Return [x, y] of the center of cell containing provided text 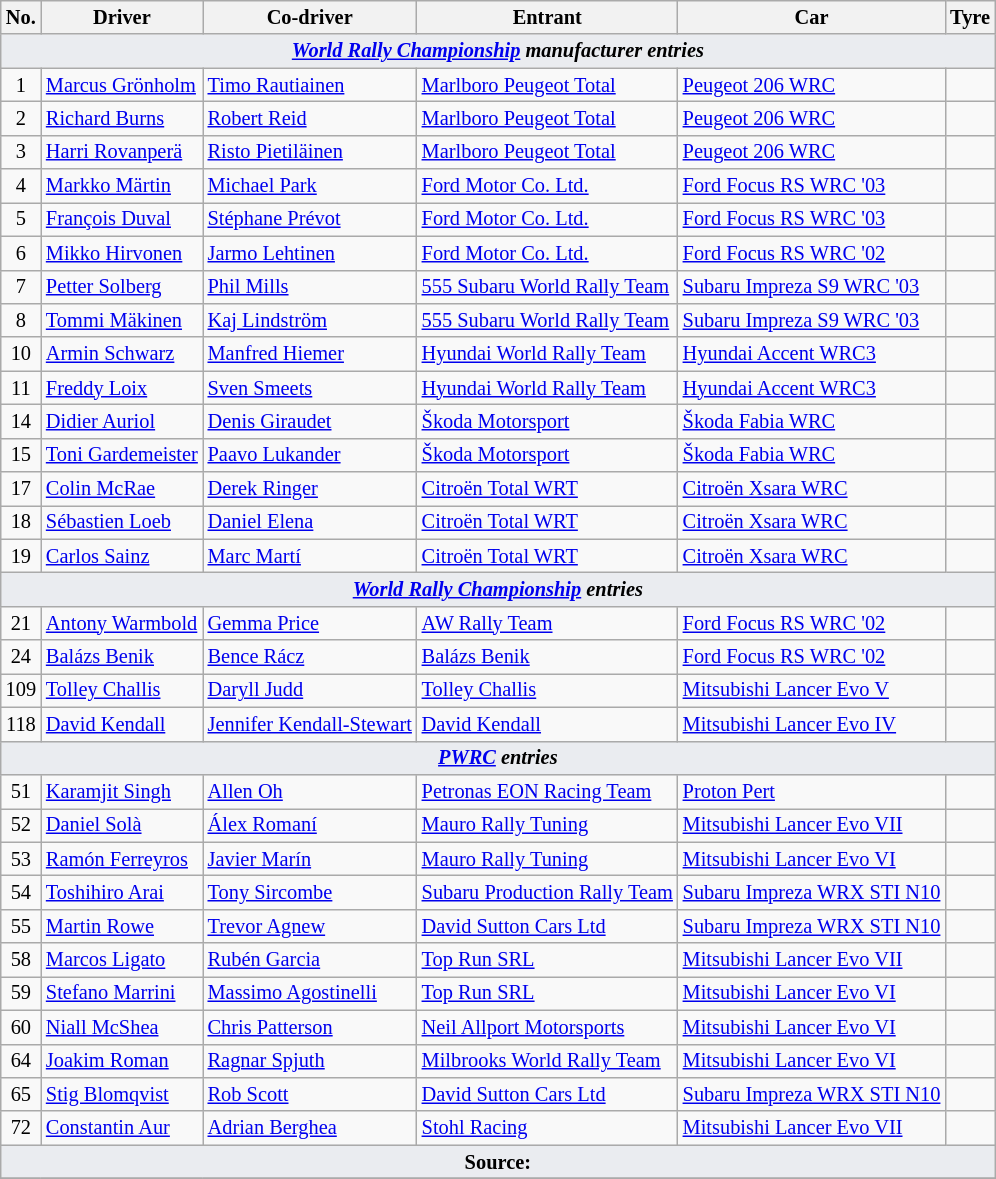
No. [21, 17]
Proton Pert [812, 791]
60 [21, 1027]
Kaj Lindström [310, 320]
109 [21, 690]
Car [812, 17]
Derek Ringer [310, 489]
19 [21, 556]
Bence Rácz [310, 657]
8 [21, 320]
Stéphane Prévot [310, 219]
52 [21, 825]
2 [21, 118]
PWRC entries [498, 758]
53 [21, 859]
Trevor Agnew [310, 926]
1 [21, 85]
Didier Auriol [122, 421]
Manfred Hiemer [310, 354]
Rob Scott [310, 1094]
Risto Pietiläinen [310, 152]
Stig Blomqvist [122, 1094]
Stohl Racing [548, 1128]
Chris Patterson [310, 1027]
Richard Burns [122, 118]
Co-driver [310, 17]
François Duval [122, 219]
5 [21, 219]
11 [21, 388]
Timo Rautiainen [310, 85]
Freddy Loix [122, 388]
Mitsubishi Lancer Evo V [812, 690]
Phil Mills [310, 287]
Antony Warmbold [122, 623]
Stefano Marrini [122, 993]
Jennifer Kendall-Stewart [310, 724]
Driver [122, 17]
Joakim Roman [122, 1061]
Gemma Price [310, 623]
6 [21, 253]
Karamjit Singh [122, 791]
Allen Oh [310, 791]
Constantin Aur [122, 1128]
21 [21, 623]
54 [21, 892]
Harri Rovanperä [122, 152]
118 [21, 724]
Marcus Grönholm [122, 85]
Armin Schwarz [122, 354]
51 [21, 791]
Jarmo Lehtinen [310, 253]
Álex Romaní [310, 825]
Ramón Ferreyros [122, 859]
15 [21, 455]
Markko Märtin [122, 186]
Javier Marín [310, 859]
Tommi Mäkinen [122, 320]
Adrian Berghea [310, 1128]
Daniel Elena [310, 522]
Daryll Judd [310, 690]
Tony Sircombe [310, 892]
Sébastien Loeb [122, 522]
Neil Allport Motorsports [548, 1027]
72 [21, 1128]
Entrant [548, 17]
Petter Solberg [122, 287]
Massimo Agostinelli [310, 993]
Source: [498, 1162]
7 [21, 287]
64 [21, 1061]
Ragnar Spjuth [310, 1061]
Robert Reid [310, 118]
Marc Martí [310, 556]
Michael Park [310, 186]
Colin McRae [122, 489]
Toshihiro Arai [122, 892]
Daniel Solà [122, 825]
Petronas EON Racing Team [548, 791]
Marcos Ligato [122, 960]
Sven Smeets [310, 388]
Milbrooks World Rally Team [548, 1061]
17 [21, 489]
World Rally Championship entries [498, 589]
Paavo Lukander [310, 455]
Toni Gardemeister [122, 455]
3 [21, 152]
24 [21, 657]
Niall McShea [122, 1027]
55 [21, 926]
Rubén Garcia [310, 960]
World Rally Championship manufacturer entries [498, 51]
58 [21, 960]
59 [21, 993]
4 [21, 186]
14 [21, 421]
Martin Rowe [122, 926]
65 [21, 1094]
Subaru Production Rally Team [548, 892]
18 [21, 522]
Carlos Sainz [122, 556]
Mitsubishi Lancer Evo IV [812, 724]
AW Rally Team [548, 623]
Mikko Hirvonen [122, 253]
Tyre [970, 17]
Denis Giraudet [310, 421]
10 [21, 354]
